Return [x, y] of the center of cell containing provided text 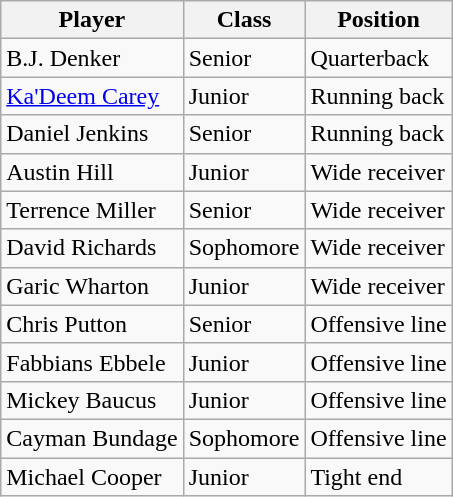
Tight end [378, 477]
Chris Putton [92, 324]
Mickey Baucus [92, 400]
Daniel Jenkins [92, 134]
Position [378, 20]
Garic Wharton [92, 286]
B.J. Denker [92, 58]
Austin Hill [92, 172]
Cayman Bundage [92, 438]
Player [92, 20]
Terrence Miller [92, 210]
Michael Cooper [92, 477]
Fabbians Ebbele [92, 362]
Ka'Deem Carey [92, 96]
Class [244, 20]
David Richards [92, 248]
Quarterback [378, 58]
